Provide the (X, Y) coordinate of the cell's center where the given text is located.  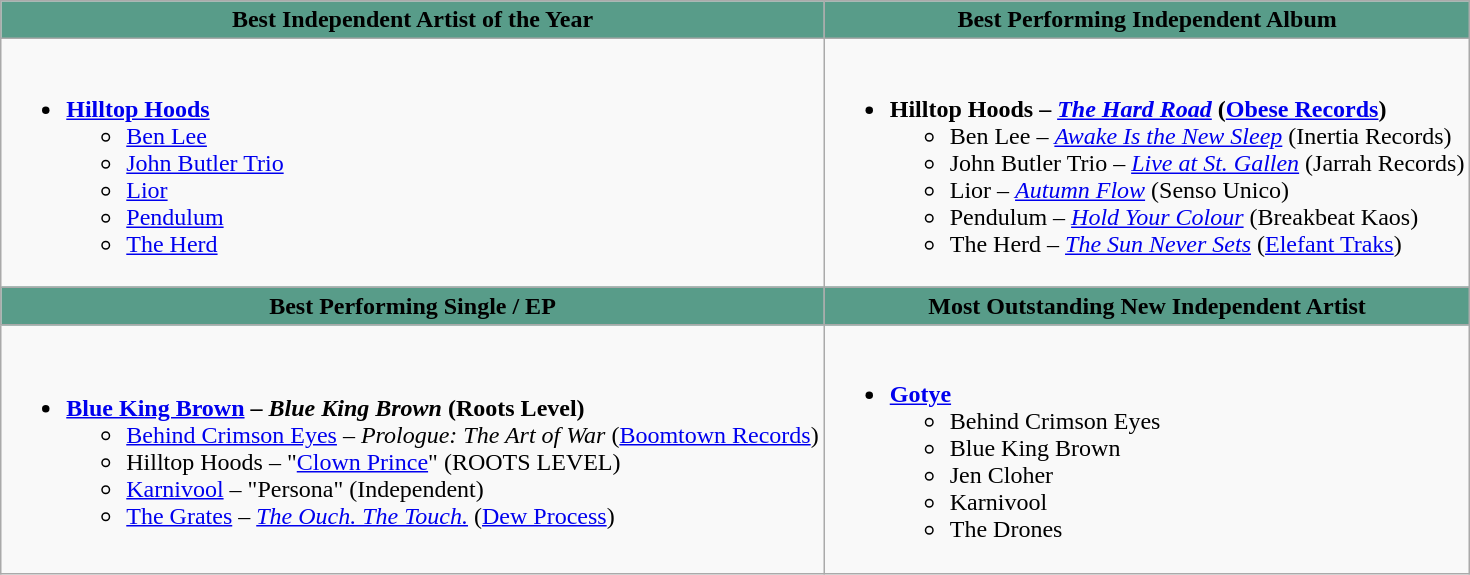
Best Independent Artist of the Year (412, 20)
Best Performing Independent Album (1147, 20)
Hilltop HoodsBen LeeJohn Butler TrioLiorPendulumThe Herd (412, 163)
Best Performing Single / EP (412, 306)
Most Outstanding New Independent Artist (1147, 306)
GotyeBehind Crimson EyesBlue King BrownJen CloherKarnivoolThe Drones (1147, 449)
